From the cell containing the given text, extract its center point as [x, y] coordinate. 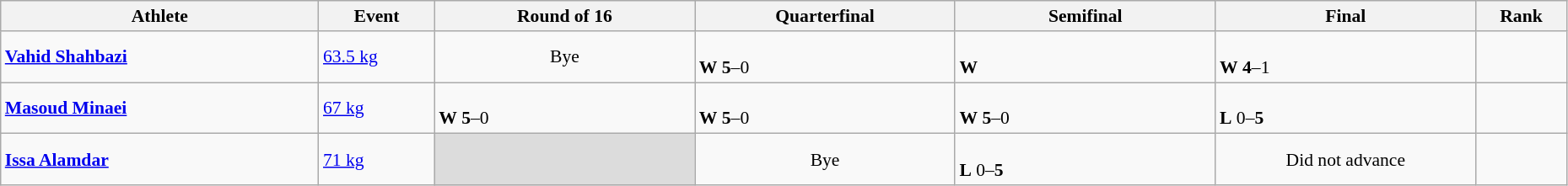
Issa Alamdar [160, 160]
Athlete [160, 16]
Masoud Minaei [160, 108]
Vahid Shahbazi [160, 57]
Semifinal [1085, 16]
Round of 16 [565, 16]
63.5 kg [376, 57]
Did not advance [1346, 160]
71 kg [376, 160]
W [1085, 57]
Final [1346, 16]
W 4–1 [1346, 57]
Rank [1522, 16]
Quarterfinal [825, 16]
67 kg [376, 108]
Event [376, 16]
